Identify which cell holds the provided text, then report its (X, Y) central coordinate. 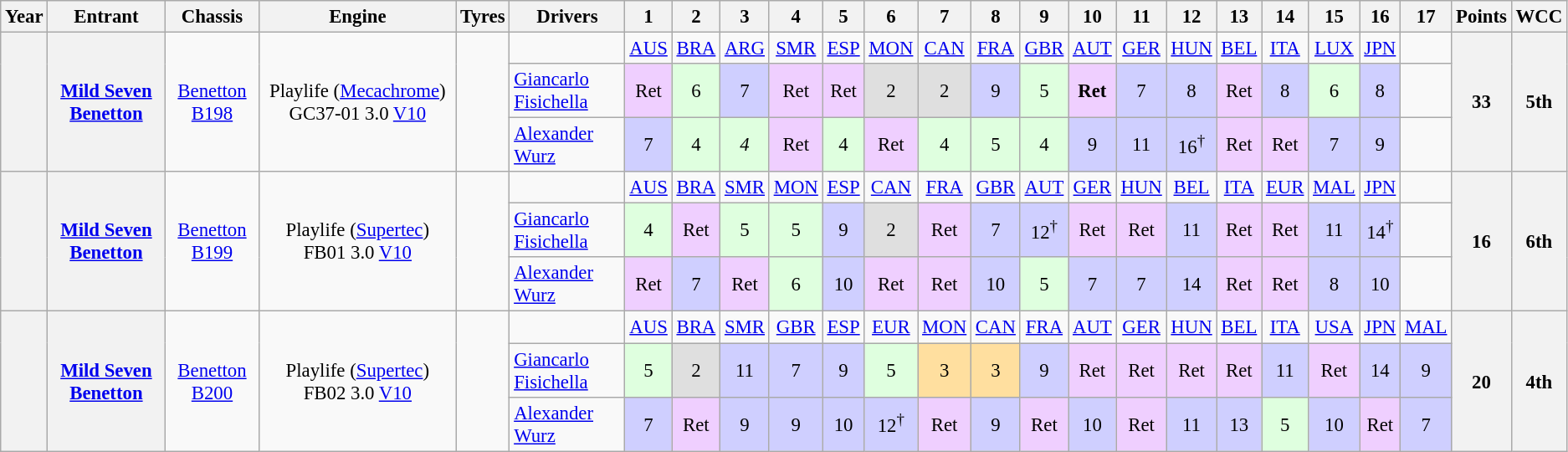
6th (1539, 241)
Benetton B199 (213, 241)
Playlife (Supertec) FB02 3.0 V10 (358, 382)
1 (648, 17)
5th (1539, 102)
Points (1481, 17)
4th (1539, 382)
12 (1191, 17)
14† (1381, 231)
Playlife (Supertec) FB01 3.0 V10 (358, 241)
33 (1481, 102)
LUX (1334, 49)
Entrant (106, 17)
ARG (745, 49)
15 (1334, 17)
20 (1481, 382)
Chassis (213, 17)
Benetton B200 (213, 382)
Engine (358, 17)
Drivers (567, 17)
17 (1426, 17)
Tyres (483, 17)
WCC (1539, 17)
16† (1191, 146)
Playlife (Mecachrome) GC37-01 3.0 V10 (358, 102)
USA (1334, 327)
Year (24, 17)
Benetton B198 (213, 102)
